Capture the cell that displays the provided text and extract its [X, Y] central coordinate. 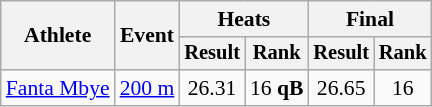
16 qB [277, 88]
200 m [148, 88]
26.65 [341, 88]
Event [148, 36]
Athlete [58, 36]
16 [403, 88]
26.31 [212, 88]
Heats [244, 19]
Final [370, 19]
Fanta Mbye [58, 88]
